Return [X, Y] of the center of cell containing provided text 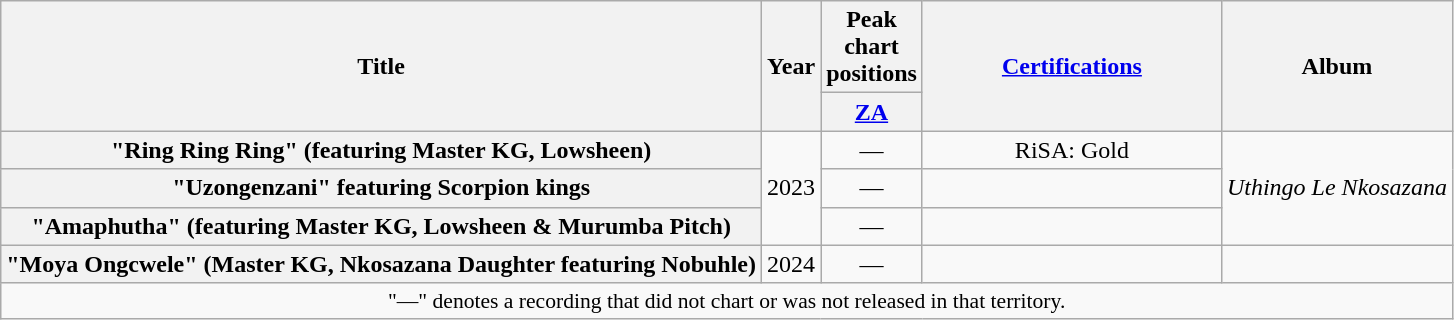
Year [792, 66]
2024 [792, 264]
Uthingo Le Nkosazana [1336, 188]
"Uzongenzani" featuring Scorpion kings [382, 188]
RiSA: Gold [1072, 150]
"Amaphutha" (featuring Master KG, Lowsheen & Murumba Pitch) [382, 226]
"—" denotes a recording that did not chart or was not released in that territory. [727, 301]
"Ring Ring Ring" (featuring Master KG, Lowsheen) [382, 150]
Title [382, 66]
ZA [872, 112]
"Moya Ongcwele" (Master KG, Nkosazana Daughter featuring Nobuhle) [382, 264]
2023 [792, 188]
Peak chart positions [872, 47]
Album [1336, 66]
Certifications [1072, 66]
